Determine the (x, y) coordinate at the center of the cell enclosing the given text.  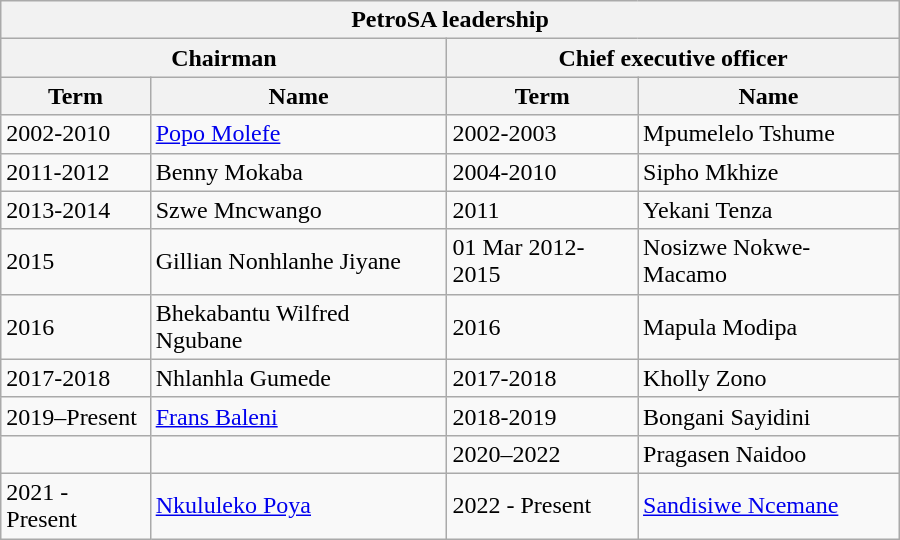
Nhlanhla Gumede (298, 378)
Kholly Zono (769, 378)
Nkululeko Poya (298, 506)
01 Mar 2012-2015 (542, 262)
2021 - Present (76, 506)
Mapula Modipa (769, 326)
2004-2010 (542, 172)
Pragasen Naidoo (769, 454)
Bhekabantu Wilfred Ngubane (298, 326)
2019–Present (76, 416)
2015 (76, 262)
Gillian Nonhlanhe Jiyane (298, 262)
Bongani Sayidini (769, 416)
Yekani Tenza (769, 210)
2018-2019 (542, 416)
Nosizwe Nokwe-Macamo (769, 262)
2020–2022 (542, 454)
2011-2012 (76, 172)
Frans Baleni (298, 416)
Szwe Mncwango (298, 210)
Chairman (224, 58)
Mpumelelo Tshume (769, 134)
2013-2014 (76, 210)
PetroSA leadership (450, 20)
2002-2010 (76, 134)
Sandisiwe Ncemane (769, 506)
Sipho Mkhize (769, 172)
Benny Mokaba (298, 172)
Chief executive officer (673, 58)
2011 (542, 210)
2022 - Present (542, 506)
Popo Molefe (298, 134)
2002-2003 (542, 134)
